Pinpoint the cell where the given text exists, returning its (X, Y) midpoint coordinate. 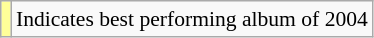
Indicates best performing album of 2004 (192, 19)
